Capture the cell that displays the provided text and extract its [X, Y] central coordinate. 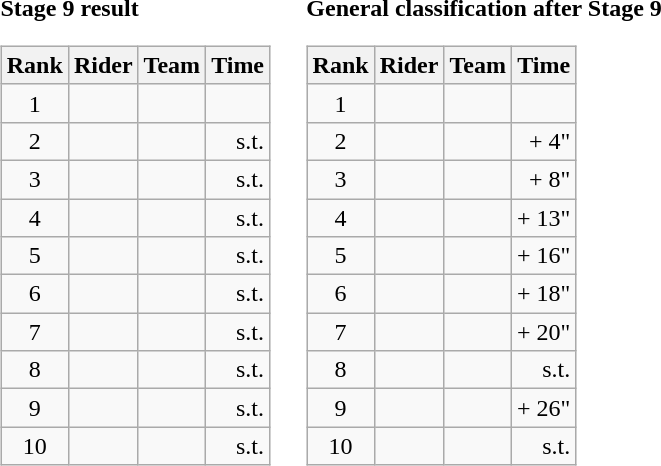
+ 26" [543, 408]
+ 18" [543, 294]
+ 20" [543, 332]
+ 8" [543, 179]
+ 4" [543, 141]
+ 13" [543, 217]
+ 16" [543, 256]
